Capture the cell that displays the provided text and extract its [x, y] central coordinate. 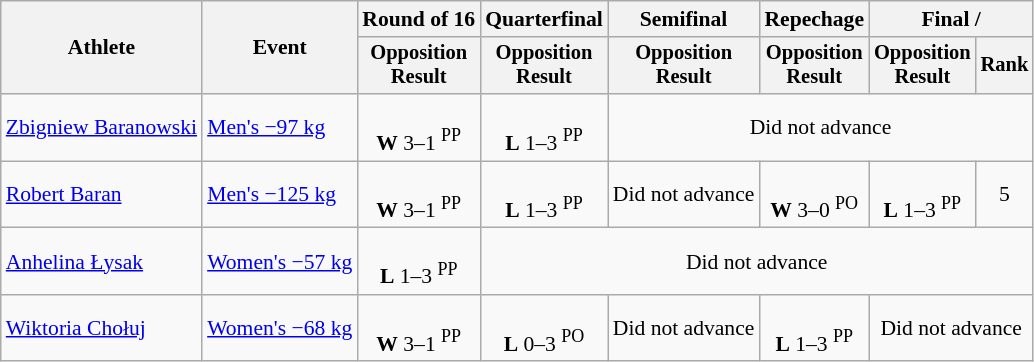
Women's −68 kg [280, 328]
Men's −125 kg [280, 194]
Final / [951, 19]
Athlete [102, 48]
Wiktoria Chołuj [102, 328]
Event [280, 48]
W 3–0 PO [814, 194]
Rank [1005, 66]
Robert Baran [102, 194]
Women's −57 kg [280, 262]
Anhelina Łysak [102, 262]
Semifinal [684, 19]
Round of 16 [418, 19]
5 [1005, 194]
L 0–3 PO [544, 328]
Quarterfinal [544, 19]
Zbigniew Baranowski [102, 128]
Men's −97 kg [280, 128]
Repechage [814, 19]
